From the cell containing the given text, extract its center point as (x, y) coordinate. 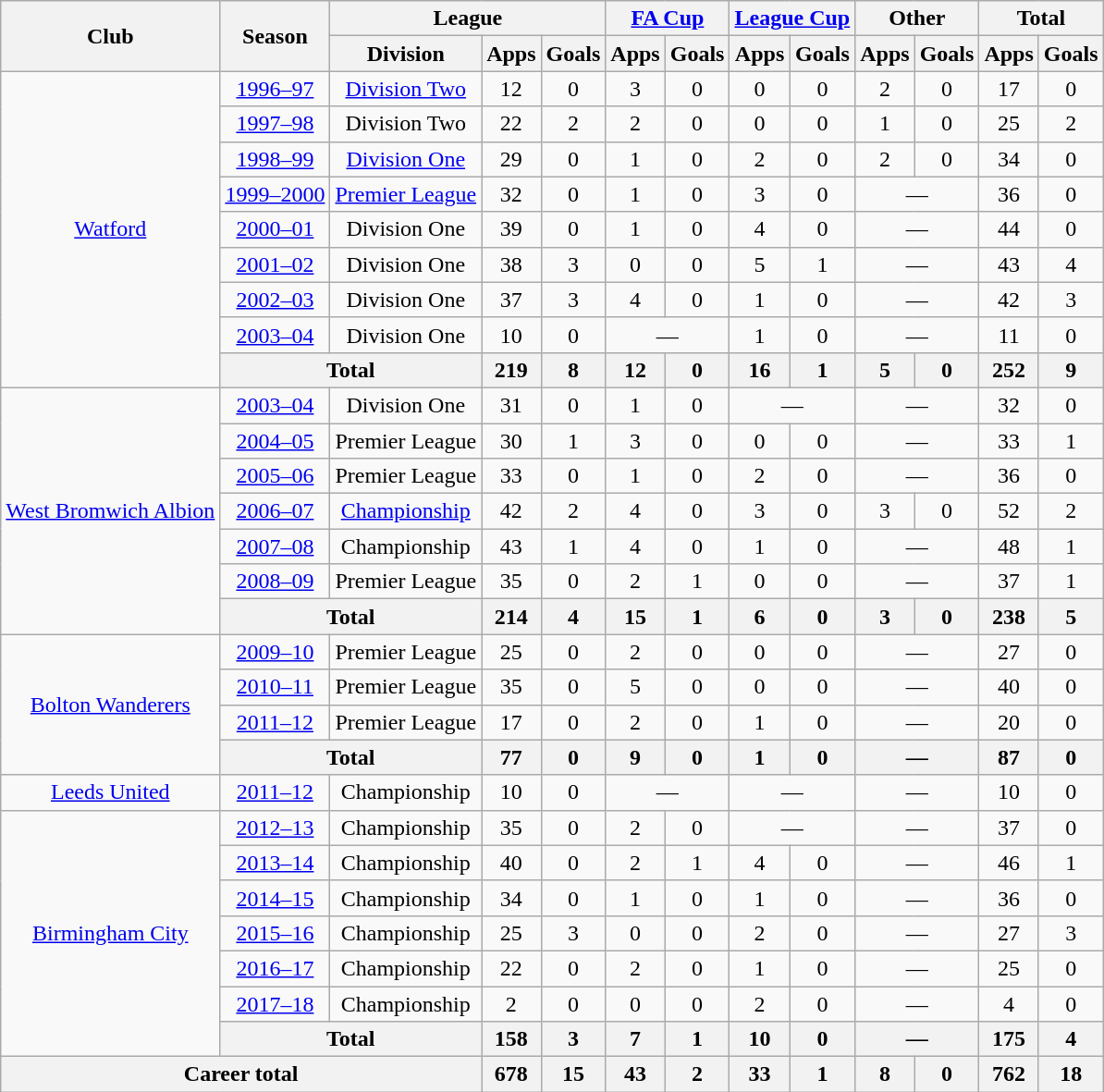
38 (511, 264)
44 (1009, 229)
2008–09 (276, 582)
Club (111, 36)
2010–11 (276, 687)
48 (1009, 546)
2002–03 (276, 300)
175 (1009, 1039)
West Bromwich Albion (111, 510)
11 (1009, 335)
Watford (111, 229)
7 (635, 1039)
Season (276, 36)
219 (511, 370)
Career total (241, 1074)
2005–06 (276, 476)
Division (406, 54)
1996–97 (276, 89)
League (468, 18)
20 (1009, 722)
6 (760, 617)
2012–13 (276, 828)
Birmingham City (111, 933)
Leeds United (111, 792)
252 (1009, 370)
52 (1009, 511)
1997–98 (276, 124)
158 (511, 1039)
77 (511, 757)
2015–16 (276, 933)
2000–01 (276, 229)
2004–05 (276, 441)
31 (511, 405)
214 (511, 617)
Bolton Wanderers (111, 705)
678 (511, 1074)
762 (1009, 1074)
238 (1009, 617)
16 (760, 370)
29 (511, 159)
2001–02 (276, 264)
2014–15 (276, 898)
30 (511, 441)
League Cup (792, 18)
Other (917, 18)
2017–18 (276, 1003)
2016–17 (276, 968)
39 (511, 229)
1999–2000 (276, 194)
87 (1009, 757)
FA Cup (668, 18)
46 (1009, 863)
2013–14 (276, 863)
1998–99 (276, 159)
2009–10 (276, 652)
2006–07 (276, 511)
2007–08 (276, 546)
18 (1071, 1074)
